Return [x, y] of the center of cell containing provided text 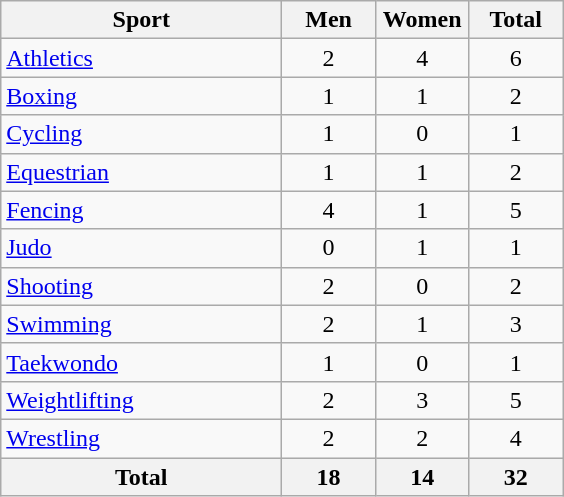
Swimming [142, 324]
Shooting [142, 286]
32 [516, 477]
Equestrian [142, 172]
Athletics [142, 58]
Boxing [142, 96]
Taekwondo [142, 362]
18 [329, 477]
Men [329, 20]
Wrestling [142, 438]
Women [422, 20]
Judo [142, 248]
Weightlifting [142, 400]
6 [516, 58]
Fencing [142, 210]
Sport [142, 20]
Cycling [142, 134]
14 [422, 477]
